Determine the (x, y) coordinate at the center of the cell enclosing the given text.  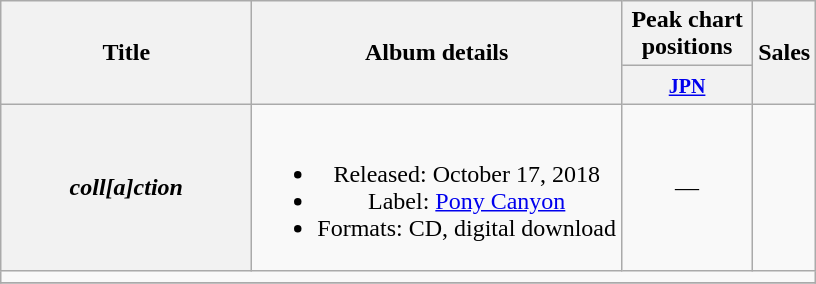
— (688, 188)
coll[a]ction (126, 188)
Title (126, 52)
Peak chart positions (688, 34)
Album details (437, 52)
JPN (688, 85)
Sales (784, 52)
Released: October 17, 2018Label: Pony CanyonFormats: CD, digital download (437, 188)
